Provide the (x, y) coordinate of the cell's center where the given text is located.  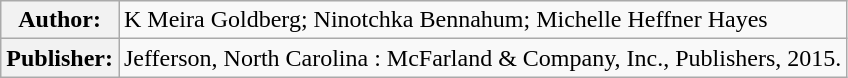
Author: (60, 20)
Publisher: (60, 58)
K Meira Goldberg; Ninotchka Bennahum; Michelle Heffner Hayes (482, 20)
Jefferson, North Carolina : McFarland & Company, Inc., Publishers, 2015. (482, 58)
